Extract the [X, Y] coordinate from the center of the cell holding the provided text.  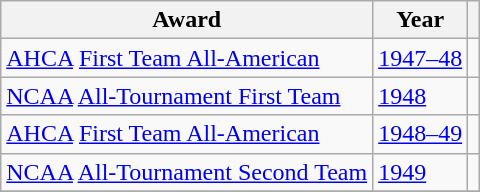
1948–49 [420, 134]
Year [420, 20]
NCAA All-Tournament First Team [187, 96]
1948 [420, 96]
1949 [420, 172]
1947–48 [420, 58]
Award [187, 20]
NCAA All-Tournament Second Team [187, 172]
